From the cell containing the given text, extract its center point as (x, y) coordinate. 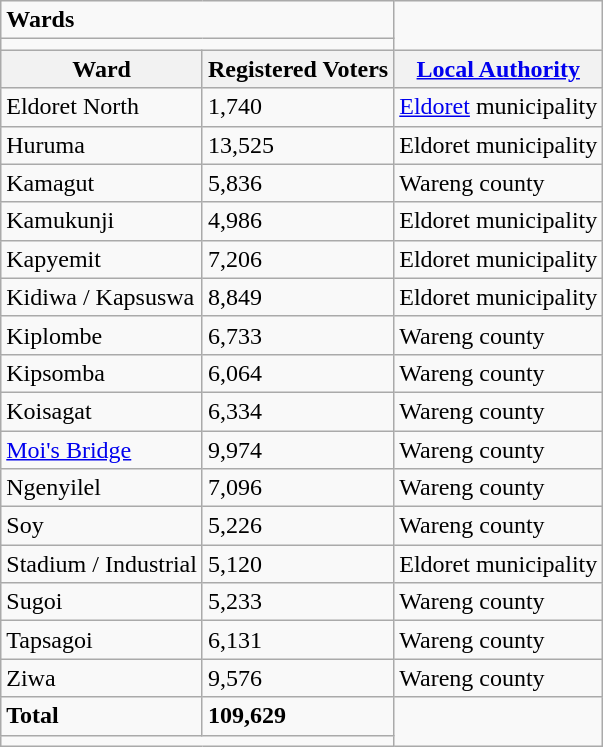
8,849 (298, 297)
Kamukunji (102, 221)
4,986 (298, 221)
Kidiwa / Kapsuswa (102, 297)
Kapyemit (102, 259)
6,334 (298, 411)
13,525 (298, 145)
6,733 (298, 335)
Ziwa (102, 678)
Local Authority (498, 69)
7,096 (298, 488)
Kiplombe (102, 335)
Total (102, 716)
Koisagat (102, 411)
Kamagut (102, 183)
Huruma (102, 145)
Stadium / Industrial (102, 564)
5,233 (298, 602)
Tapsagoi (102, 640)
Sugoi (102, 602)
7,206 (298, 259)
5,836 (298, 183)
Moi's Bridge (102, 449)
5,226 (298, 526)
Soy (102, 526)
Wards (198, 20)
Eldoret North (102, 107)
6,064 (298, 373)
9,576 (298, 678)
5,120 (298, 564)
109,629 (298, 716)
6,131 (298, 640)
9,974 (298, 449)
Ward (102, 69)
Kipsomba (102, 373)
Ngenyilel (102, 488)
1,740 (298, 107)
Registered Voters (298, 69)
